Extract the (x, y) coordinate from the center of the cell holding the provided text.  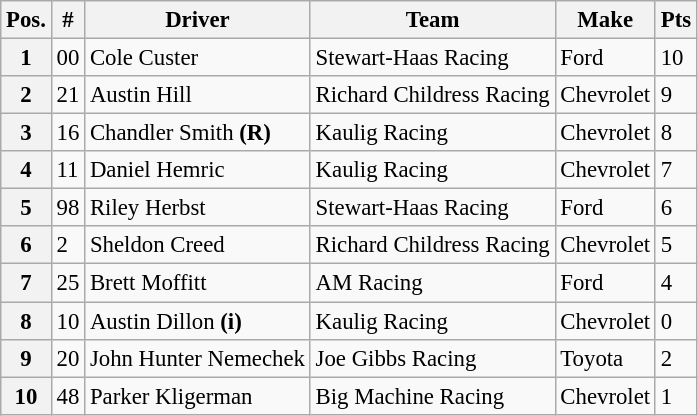
# (68, 20)
Daniel Hemric (198, 170)
Sheldon Creed (198, 245)
Make (605, 20)
Parker Kligerman (198, 396)
Chandler Smith (R) (198, 133)
25 (68, 283)
Austin Dillon (i) (198, 321)
48 (68, 396)
Pos. (26, 20)
AM Racing (432, 283)
John Hunter Nemechek (198, 358)
16 (68, 133)
Pts (676, 20)
Brett Moffitt (198, 283)
11 (68, 170)
Team (432, 20)
Driver (198, 20)
3 (26, 133)
98 (68, 208)
Toyota (605, 358)
Joe Gibbs Racing (432, 358)
Cole Custer (198, 58)
Riley Herbst (198, 208)
21 (68, 95)
Austin Hill (198, 95)
Big Machine Racing (432, 396)
00 (68, 58)
0 (676, 321)
20 (68, 358)
